Locate the cell with the specified text and output its (X, Y) center coordinate. 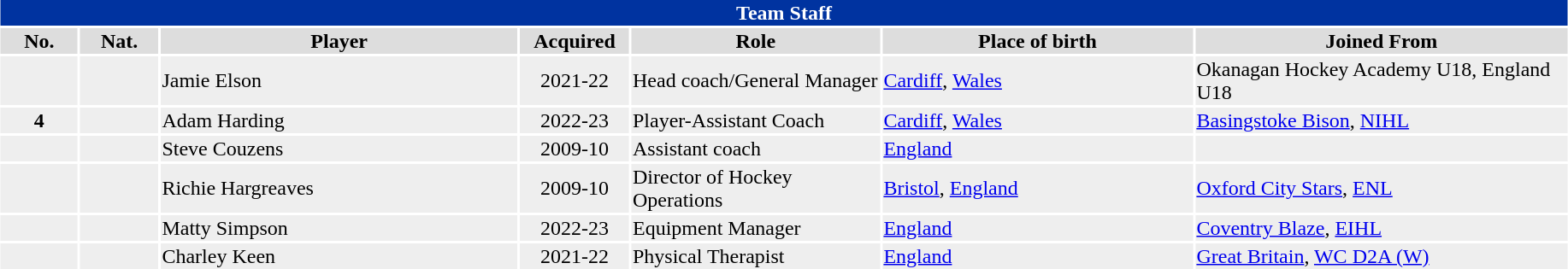
Charley Keen (339, 256)
Oxford City Stars, ENL (1382, 188)
Adam Harding (339, 120)
Nat. (120, 41)
Place of birth (1038, 41)
4 (39, 120)
Head coach/General Manager (755, 80)
Okanagan Hockey Academy U18, England U18 (1382, 80)
Steve Couzens (339, 149)
Great Britain, WC D2A (W) (1382, 256)
Basingstoke Bison, NIHL (1382, 120)
Director of Hockey Operations (755, 188)
Equipment Manager (755, 228)
Coventry Blaze, EIHL (1382, 228)
Acquired (575, 41)
Jamie Elson (339, 80)
Player (339, 41)
No. (39, 41)
Joined From (1382, 41)
Bristol, England (1038, 188)
Team Staff (783, 13)
Matty Simpson (339, 228)
Richie Hargreaves (339, 188)
Assistant coach (755, 149)
Physical Therapist (755, 256)
Role (755, 41)
Player-Assistant Coach (755, 120)
